Extract the [X, Y] coordinate from the center of the cell holding the provided text.  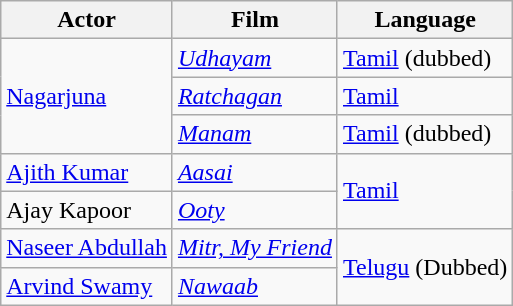
Ajith Kumar [87, 172]
Ooty [254, 210]
Aasai [254, 172]
Nagarjuna [87, 96]
Actor [87, 20]
Telugu (Dubbed) [424, 267]
Mitr, My Friend [254, 248]
Language [424, 20]
Ratchagan [254, 96]
Nawaab [254, 286]
Film [254, 20]
Ajay Kapoor [87, 210]
Udhayam [254, 58]
Naseer Abdullah [87, 248]
Arvind Swamy [87, 286]
Manam [254, 134]
